Output the (X, Y) coordinate of the center of the cell containing the given text.  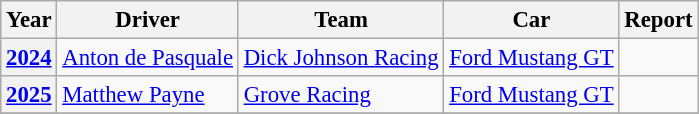
2024 (29, 58)
Team (341, 20)
Anton de Pasquale (148, 58)
2025 (29, 95)
Dick Johnson Racing (341, 58)
Year (29, 20)
Grove Racing (341, 95)
Matthew Payne (148, 95)
Driver (148, 20)
Report (658, 20)
Car (532, 20)
